Return (x, y) of the center of cell containing provided text 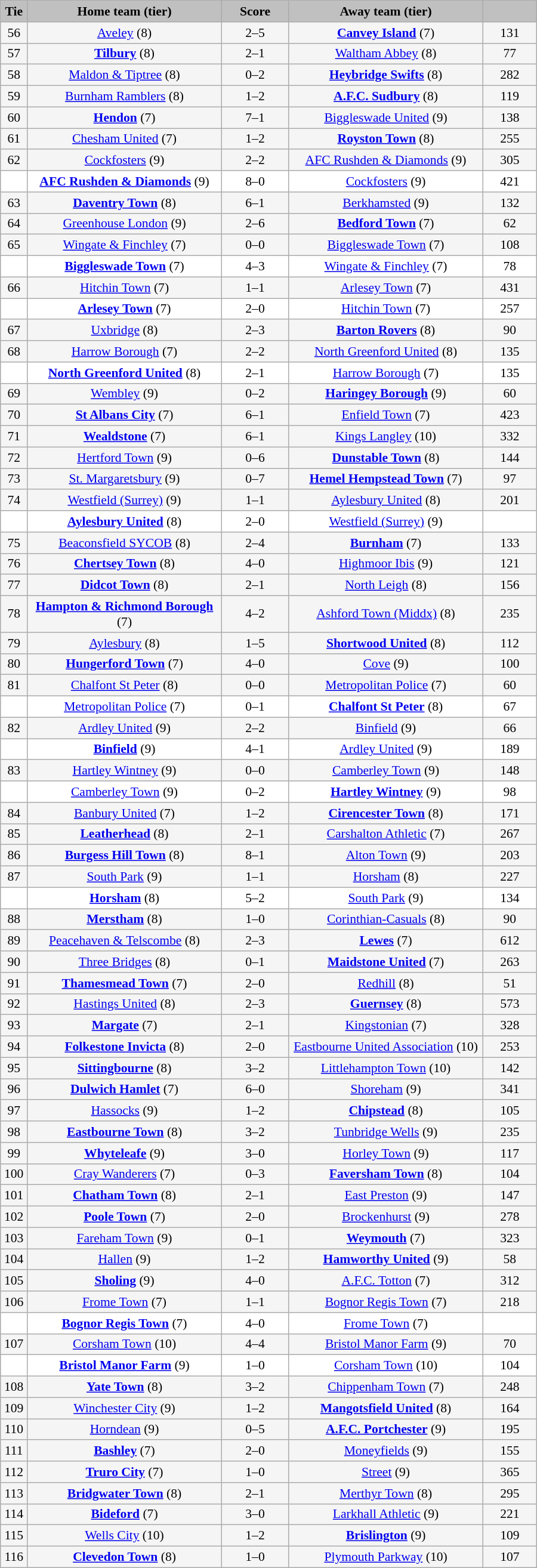
171 (510, 813)
76 (14, 564)
Berkhamsted (9) (386, 203)
57 (14, 54)
5–2 (255, 898)
87 (14, 877)
Dunstable Town (8) (386, 458)
8–1 (255, 856)
A.F.C. Totton (7) (386, 1281)
Beaconsfield SYCOB (8) (125, 543)
121 (510, 564)
Cove (9) (386, 664)
203 (510, 856)
7–1 (255, 118)
Horley Town (9) (386, 1153)
Shortwood United (8) (386, 643)
Bridgwater Town (8) (125, 1493)
Wembley (9) (125, 394)
92 (14, 1004)
227 (510, 877)
Poole Town (7) (125, 1217)
64 (14, 224)
Highmoor Ibis (9) (386, 564)
431 (510, 288)
Banbury United (7) (125, 813)
East Preston (9) (386, 1196)
84 (14, 813)
Yate Town (8) (125, 1387)
312 (510, 1281)
Corinthian-Casuals (8) (386, 919)
59 (14, 97)
Larkhall Athletic (9) (386, 1514)
Haringey Borough (9) (386, 394)
Cray Wanderers (7) (125, 1174)
Maidstone United (7) (386, 962)
106 (14, 1302)
117 (510, 1153)
113 (14, 1493)
0–3 (255, 1174)
4–2 (255, 615)
201 (510, 501)
Hassocks (9) (125, 1111)
164 (510, 1408)
Folkestone Invicta (8) (125, 1047)
6–0 (255, 1089)
Hertford Town (9) (125, 458)
Wells City (10) (125, 1536)
Cirencester Town (8) (386, 813)
Hamworthy United (9) (386, 1260)
Merthyr Town (8) (386, 1493)
Tie (14, 11)
4–3 (255, 267)
Heybridge Swifts (8) (386, 75)
74 (14, 501)
Aveley (8) (125, 33)
Enfield Town (7) (386, 415)
101 (14, 1196)
North Leigh (8) (386, 585)
Guernsey (8) (386, 1004)
Burnham (7) (386, 543)
295 (510, 1493)
Maldon & Tiptree (8) (125, 75)
Uxbridge (8) (125, 331)
Brockenhurst (9) (386, 1217)
111 (14, 1451)
Biggleswade United (9) (386, 118)
93 (14, 1026)
Bideford (7) (125, 1514)
Faversham Town (8) (386, 1174)
St Albans City (7) (125, 415)
80 (14, 664)
68 (14, 351)
Bashley (7) (125, 1451)
144 (510, 458)
Daventry Town (8) (125, 203)
423 (510, 415)
Plymouth Parkway (10) (386, 1557)
133 (510, 543)
Hendon (7) (125, 118)
75 (14, 543)
91 (14, 983)
Home team (tier) (125, 11)
Brislington (9) (386, 1536)
341 (510, 1089)
142 (510, 1068)
Wealdstone (7) (125, 437)
115 (14, 1536)
421 (510, 181)
Burnham Ramblers (8) (125, 97)
85 (14, 834)
86 (14, 856)
221 (510, 1514)
Truro City (7) (125, 1472)
Chertsey Town (8) (125, 564)
St. Margaretsbury (9) (125, 479)
Chipstead (8) (386, 1111)
61 (14, 139)
323 (510, 1238)
195 (510, 1430)
Didcot Town (8) (125, 585)
Chippenham Town (7) (386, 1387)
81 (14, 686)
132 (510, 203)
Eastbourne United Association (10) (386, 1047)
Tilbury (8) (125, 54)
56 (14, 33)
Carshalton Athletic (7) (386, 834)
8–0 (255, 181)
Redhill (8) (386, 983)
Merstham (8) (125, 919)
114 (14, 1514)
Aylesbury (8) (125, 643)
Eastbourne Town (8) (125, 1132)
2–6 (255, 224)
Canvey Island (7) (386, 33)
116 (14, 1557)
Weymouth (7) (386, 1238)
Burgess Hill Town (8) (125, 856)
Hampton & Richmond Borough (7) (125, 615)
365 (510, 1472)
Away team (tier) (386, 11)
Margate (7) (125, 1026)
612 (510, 941)
110 (14, 1430)
Shoreham (9) (386, 1089)
72 (14, 458)
51 (510, 983)
69 (14, 394)
Moneyfields (9) (386, 1451)
Hallen (9) (125, 1260)
4–4 (255, 1344)
Hungerford Town (7) (125, 664)
0–7 (255, 479)
278 (510, 1217)
A.F.C. Sudbury (8) (386, 97)
71 (14, 437)
138 (510, 118)
328 (510, 1026)
Greenhouse London (9) (125, 224)
Peacehaven & Telscombe (8) (125, 941)
Whyteleafe (9) (125, 1153)
0–5 (255, 1430)
73 (14, 479)
Barton Rovers (8) (386, 331)
94 (14, 1047)
Chatham Town (8) (125, 1196)
Alton Town (9) (386, 856)
103 (14, 1238)
83 (14, 771)
Sholing (9) (125, 1281)
65 (14, 245)
Fareham Town (9) (125, 1238)
96 (14, 1089)
119 (510, 97)
282 (510, 75)
Score (255, 11)
257 (510, 309)
263 (510, 962)
79 (14, 643)
Clevedon Town (8) (125, 1557)
148 (510, 771)
Hemel Hempstead Town (7) (386, 479)
573 (510, 1004)
332 (510, 437)
134 (510, 898)
99 (14, 1153)
253 (510, 1047)
102 (14, 1217)
0–6 (255, 458)
218 (510, 1302)
255 (510, 139)
Thamesmead Town (7) (125, 983)
Waltham Abbey (8) (386, 54)
155 (510, 1451)
131 (510, 33)
2–5 (255, 33)
147 (510, 1196)
Tunbridge Wells (9) (386, 1132)
63 (14, 203)
Dulwich Hamlet (7) (125, 1089)
Winchester City (9) (125, 1408)
82 (14, 728)
Leatherhead (8) (125, 834)
305 (510, 160)
89 (14, 941)
Ashford Town (Middx) (8) (386, 615)
Littlehampton Town (10) (386, 1068)
189 (510, 749)
Bedford Town (7) (386, 224)
88 (14, 919)
Lewes (7) (386, 941)
156 (510, 585)
248 (510, 1387)
Horndean (9) (125, 1430)
Kingstonian (7) (386, 1026)
267 (510, 834)
4–1 (255, 749)
Royston Town (8) (386, 139)
Kings Langley (10) (386, 437)
2–4 (255, 543)
Street (9) (386, 1472)
Sittingbourne (8) (125, 1068)
1–5 (255, 643)
Mangotsfield United (8) (386, 1408)
Hastings United (8) (125, 1004)
Three Bridges (8) (125, 962)
A.F.C. Portchester (9) (386, 1430)
Chesham United (7) (125, 139)
95 (14, 1068)
